Determine the (x, y) coordinate at the center of the cell enclosing the given text.  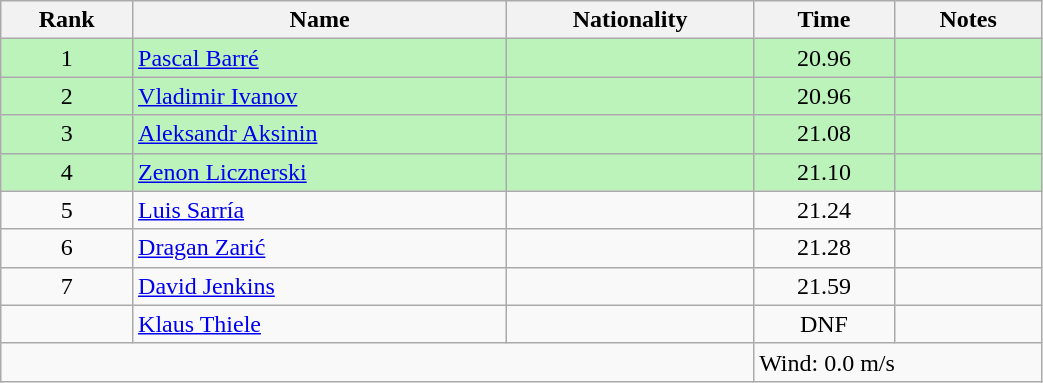
5 (67, 210)
Time (824, 20)
David Jenkins (320, 286)
Aleksandr Aksinin (320, 134)
Klaus Thiele (320, 324)
3 (67, 134)
Rank (67, 20)
Dragan Zarić (320, 248)
21.08 (824, 134)
7 (67, 286)
6 (67, 248)
1 (67, 58)
21.28 (824, 248)
2 (67, 96)
21.10 (824, 172)
Name (320, 20)
Nationality (630, 20)
Pascal Barré (320, 58)
Luis Sarría (320, 210)
Wind: 0.0 m/s (898, 362)
DNF (824, 324)
21.59 (824, 286)
21.24 (824, 210)
Vladimir Ivanov (320, 96)
4 (67, 172)
Zenon Licznerski (320, 172)
Notes (968, 20)
